Detect which cell encompasses the target text, then output its [x, y] center coordinate. 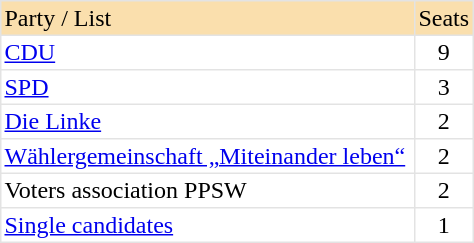
3 [444, 86]
Wählergemeinschaft „Miteinander leben“ [208, 156]
Single candidates [208, 224]
1 [444, 224]
CDU [208, 52]
9 [444, 52]
SPD [208, 86]
Party / List [208, 18]
Voters association PPSW [208, 190]
Die Linke [208, 122]
Seats [444, 18]
